For the text-containing cell, return its midpoint in [x, y] coordinate format. 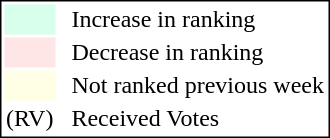
Increase in ranking [198, 19]
Received Votes [198, 119]
Decrease in ranking [198, 53]
Not ranked previous week [198, 85]
(RV) [29, 119]
